Determine the (X, Y) coordinate at the center of the cell enclosing the given text.  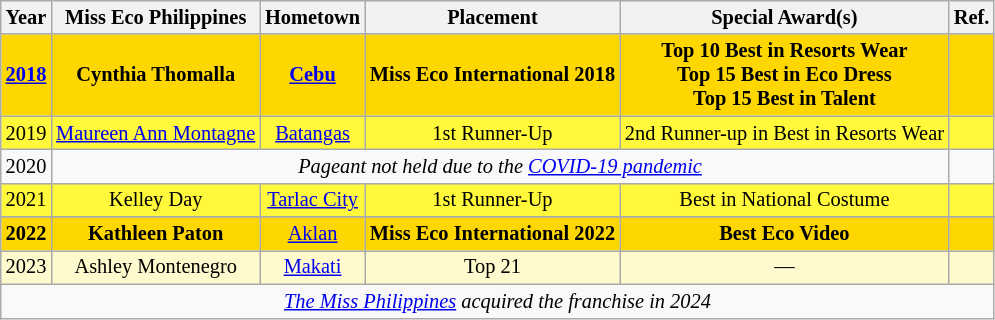
Placement (492, 17)
Cynthia Thomalla (156, 75)
Best Eco Video (784, 234)
Makati (312, 267)
2022 (26, 234)
Miss Eco International 2018 (492, 75)
Year (26, 17)
Miss Eco Philippines (156, 17)
Ashley Montenegro (156, 267)
Miss Eco International 2022 (492, 234)
2018 (26, 75)
Special Award(s) (784, 17)
Kathleen Paton (156, 234)
Pageant not held due to the COVID-19 pandemic (500, 166)
Ref. (972, 17)
Top 10 Best in Resorts Wear Top 15 Best in Eco Dress Top 15 Best in Talent (784, 75)
2020 (26, 166)
Batangas (312, 133)
Best in National Costume (784, 200)
Top 21 (492, 267)
Hometown (312, 17)
— (784, 267)
Kelley Day (156, 200)
The Miss Philippines acquired the franchise in 2024 (498, 301)
Aklan (312, 234)
2021 (26, 200)
2019 (26, 133)
2nd Runner-up in Best in Resorts Wear (784, 133)
2023 (26, 267)
Cebu (312, 75)
Tarlac City (312, 200)
Maureen Ann Montagne (156, 133)
